Determine the (X, Y) coordinate at the center of the cell enclosing the given text.  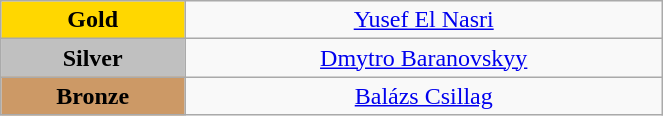
Silver (93, 58)
Bronze (93, 96)
Balázs Csillag (424, 96)
Dmytro Baranovskyy (424, 58)
Yusef El Nasri (424, 20)
Gold (93, 20)
